Return the [X, Y] coordinate for the center point of the cell that contains the specified text.  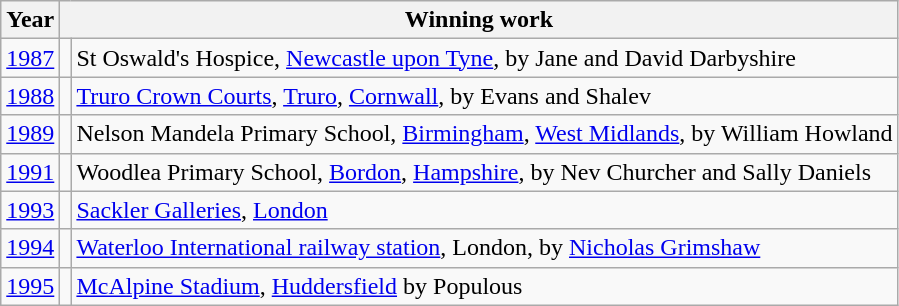
Winning work [479, 20]
Year [30, 20]
1995 [30, 286]
McAlpine Stadium, Huddersfield by Populous [484, 286]
St Oswald's Hospice, Newcastle upon Tyne, by Jane and David Darbyshire [484, 58]
1994 [30, 248]
Nelson Mandela Primary School, Birmingham, West Midlands, by William Howland [484, 134]
1991 [30, 172]
1988 [30, 96]
Woodlea Primary School, Bordon, Hampshire, by Nev Churcher and Sally Daniels [484, 172]
1993 [30, 210]
Waterloo International railway station, London, by Nicholas Grimshaw [484, 248]
1987 [30, 58]
Truro Crown Courts, Truro, Cornwall, by Evans and Shalev [484, 96]
Sackler Galleries, London [484, 210]
1989 [30, 134]
